Provide the [X, Y] coordinate of the cell's center where the given text is located.  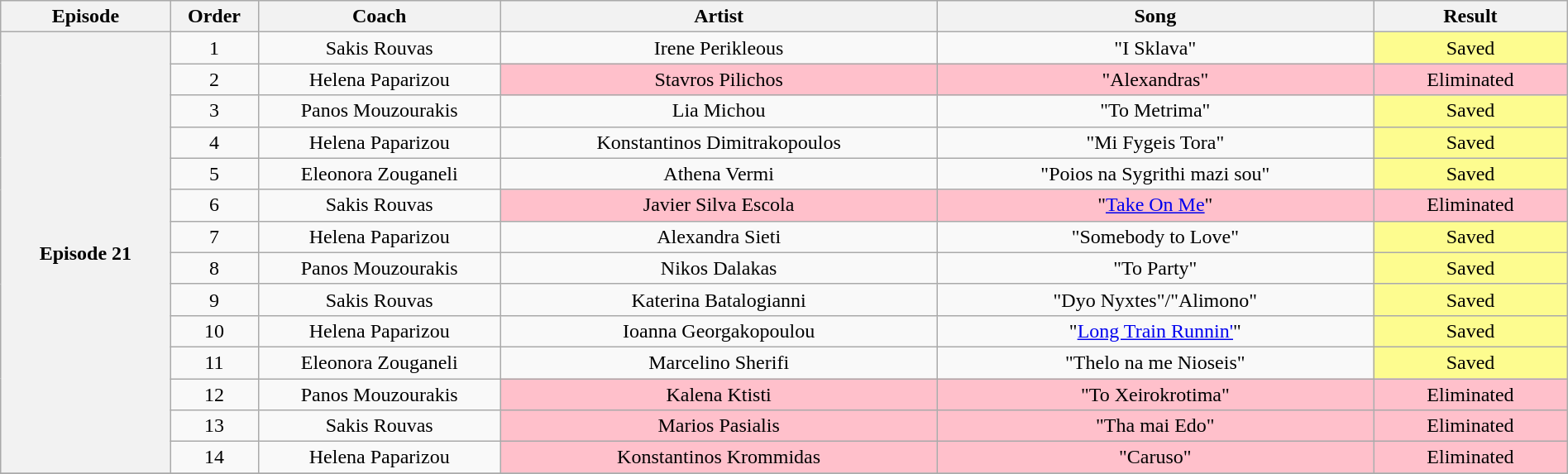
Konstantinos Dimitrakopoulos [719, 142]
8 [214, 268]
1 [214, 48]
Coach [379, 17]
Order [214, 17]
14 [214, 457]
Ioanna Georgakopoulou [719, 331]
5 [214, 174]
11 [214, 362]
"Thelo na me Nioseis" [1155, 362]
Javier Silva Escola [719, 205]
Nikos Dalakas [719, 268]
Artist [719, 17]
"Long Train Runnin'" [1155, 331]
"Mi Fygeis Tora" [1155, 142]
Episode 21 [86, 253]
"Tha mai Edo" [1155, 426]
Katerina Batalogianni [719, 299]
"Caruso" [1155, 457]
"To Party" [1155, 268]
12 [214, 395]
Stavros Pilichos [719, 79]
"Poios na Sygrithi mazi sou" [1155, 174]
"To Xeirokrotima" [1155, 395]
Irene Perikleous [719, 48]
"Dyo Nyxtes"/"Alimono" [1155, 299]
"I Sklava" [1155, 48]
Marios Pasialis [719, 426]
9 [214, 299]
Episode [86, 17]
4 [214, 142]
6 [214, 205]
7 [214, 237]
13 [214, 426]
"Alexandras" [1155, 79]
Result [1470, 17]
"To Metrima" [1155, 111]
Konstantinos Krommidas [719, 457]
"Somebody to Love" [1155, 237]
Athena Vermi [719, 174]
"Take On Me" [1155, 205]
Kalena Ktisti [719, 395]
Lia Michou [719, 111]
3 [214, 111]
Alexandra Sieti [719, 237]
Marcelino Sherifi [719, 362]
10 [214, 331]
Song [1155, 17]
2 [214, 79]
